Extract the [X, Y] coordinate from the center of the cell holding the provided text.  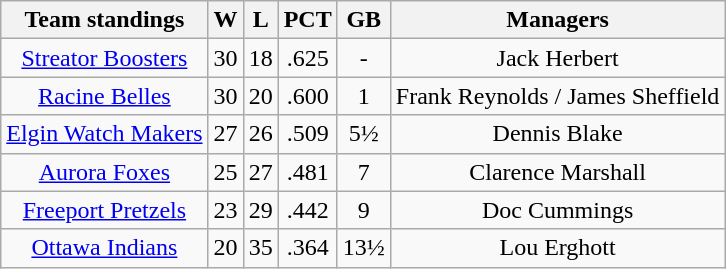
.509 [308, 134]
Dennis Blake [558, 134]
Aurora Foxes [104, 172]
Team standings [104, 20]
.442 [308, 210]
7 [364, 172]
9 [364, 210]
Managers [558, 20]
Frank Reynolds / James Sheffield [558, 96]
GB [364, 20]
Lou Erghott [558, 248]
Jack Herbert [558, 58]
.625 [308, 58]
W [226, 20]
.364 [308, 248]
Streator Boosters [104, 58]
L [260, 20]
- [364, 58]
Ottawa Indians [104, 248]
13½ [364, 248]
23 [226, 210]
29 [260, 210]
.600 [308, 96]
Clarence Marshall [558, 172]
5½ [364, 134]
35 [260, 248]
25 [226, 172]
18 [260, 58]
Freeport Pretzels [104, 210]
.481 [308, 172]
PCT [308, 20]
Elgin Watch Makers [104, 134]
1 [364, 96]
Doc Cummings [558, 210]
26 [260, 134]
Racine Belles [104, 96]
